Capture the cell that displays the provided text and extract its [x, y] central coordinate. 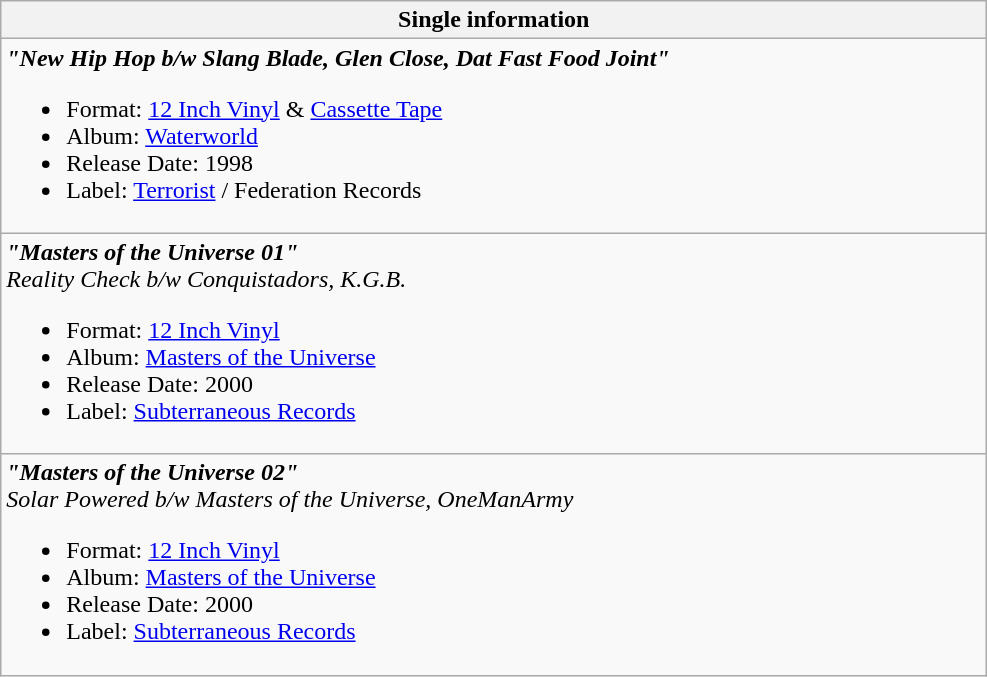
Single information [494, 20]
